Detect which cell encompasses the target text, then output its [x, y] center coordinate. 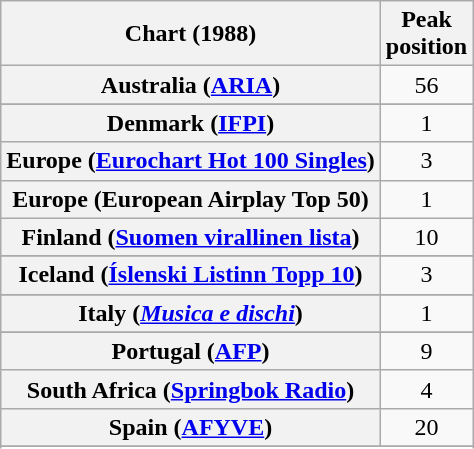
Denmark (IFPI) [191, 123]
Australia (ARIA) [191, 85]
Portugal (AFP) [191, 351]
10 [426, 237]
4 [426, 389]
Iceland (Íslenski Listinn Topp 10) [191, 275]
Finland (Suomen virallinen lista) [191, 237]
Europe (Eurochart Hot 100 Singles) [191, 161]
9 [426, 351]
Italy (Musica e dischi) [191, 313]
Spain (AFYVE) [191, 427]
Chart (1988) [191, 34]
South Africa (Springbok Radio) [191, 389]
20 [426, 427]
Peakposition [426, 34]
Europe (European Airplay Top 50) [191, 199]
56 [426, 85]
